Identify which cell holds the provided text, then report its (X, Y) central coordinate. 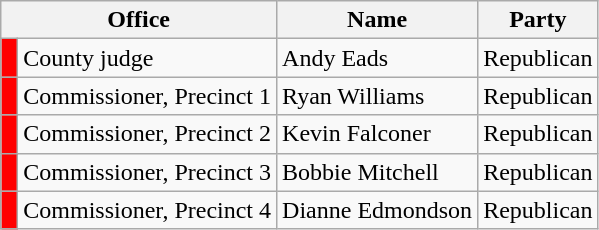
Commissioner, Precinct 2 (148, 134)
Office (139, 20)
Andy Eads (378, 58)
Party (538, 20)
Dianne Edmondson (378, 210)
Kevin Falconer (378, 134)
Commissioner, Precinct 1 (148, 96)
Commissioner, Precinct 4 (148, 210)
Bobbie Mitchell (378, 172)
Commissioner, Precinct 3 (148, 172)
Ryan Williams (378, 96)
County judge (148, 58)
Name (378, 20)
